Scan for the cell matching the given text and deliver its (X, Y) coordinate at center. 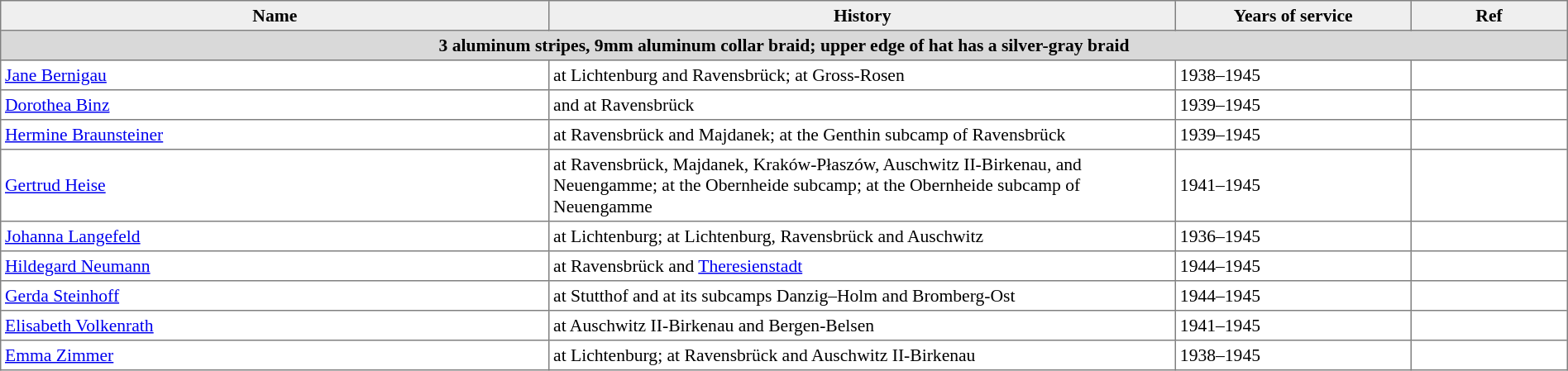
Name (275, 16)
Jane Bernigau (275, 75)
at Lichtenburg; at Lichtenburg, Ravensbrück and Auschwitz (863, 236)
at Lichtenburg; at Ravensbrück and Auschwitz II-Birkenau (863, 355)
at Lichtenburg and Ravensbrück; at Gross-Rosen (863, 75)
Dorothea Binz (275, 105)
at Auschwitz II-Birkenau and Bergen-Belsen (863, 326)
Hermine Braunsteiner (275, 135)
and at Ravensbrück (863, 105)
Ref (1489, 16)
Emma Zimmer (275, 355)
1936–1945 (1293, 236)
at Ravensbrück, Majdanek, Kraków-Płaszów, Auschwitz II-Birkenau, and Neuengamme; at the Obernheide subcamp; at the Obernheide subcamp of Neuengamme (863, 185)
at Stutthof and at its subcamps Danzig–Holm and Bromberg-Ost (863, 296)
Johanna Langefeld (275, 236)
Gertrud Heise (275, 185)
Elisabeth Volkenrath (275, 326)
Years of service (1293, 16)
at Ravensbrück and Majdanek; at the Genthin subcamp of Ravensbrück (863, 135)
3 aluminum stripes, 9mm aluminum collar braid; upper edge of hat has a silver-gray braid (784, 45)
at Ravensbrück and Theresienstadt (863, 266)
Gerda Steinhoff (275, 296)
History (863, 16)
Hildegard Neumann (275, 266)
